Search for the cell housing the specified text and yield its [X, Y] center coordinate. 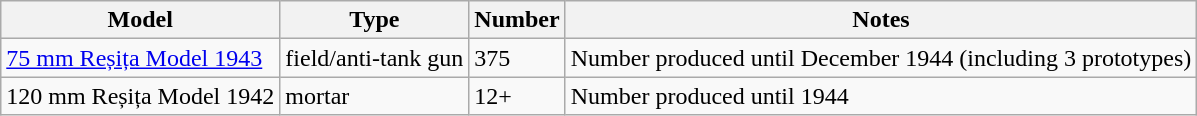
field/anti-tank gun [374, 58]
Type [374, 20]
Model [140, 20]
Number [517, 20]
375 [517, 58]
75 mm Reșița Model 1943 [140, 58]
120 mm Reșița Model 1942 [140, 96]
12+ [517, 96]
Number produced until 1944 [881, 96]
Number produced until December 1944 (including 3 prototypes) [881, 58]
mortar [374, 96]
Notes [881, 20]
